From the cell containing the given text, extract its center point as (X, Y) coordinate. 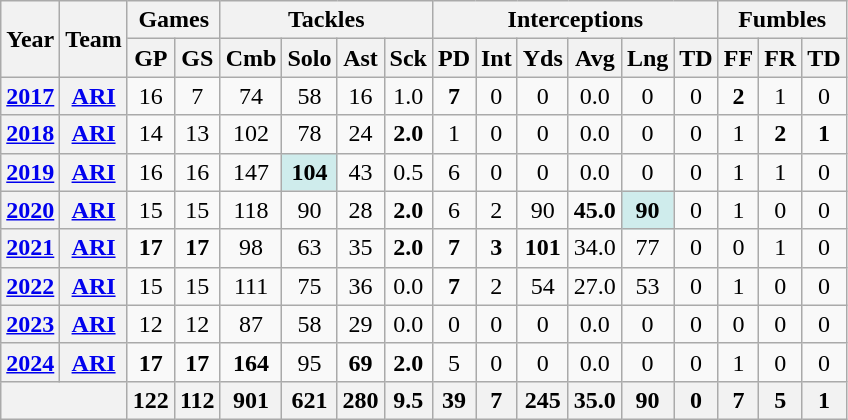
Solo (310, 58)
0.5 (408, 172)
901 (251, 400)
Avg (594, 58)
2024 (30, 362)
280 (360, 400)
9.5 (408, 400)
98 (251, 248)
53 (647, 286)
29 (360, 324)
PD (454, 58)
245 (542, 400)
63 (310, 248)
2023 (30, 324)
101 (542, 248)
34.0 (594, 248)
2017 (30, 96)
54 (542, 286)
112 (197, 400)
102 (251, 134)
1.0 (408, 96)
Interceptions (575, 20)
87 (251, 324)
Team (94, 39)
GS (197, 58)
111 (251, 286)
2021 (30, 248)
2019 (30, 172)
24 (360, 134)
69 (360, 362)
104 (310, 172)
621 (310, 400)
2018 (30, 134)
2022 (30, 286)
Tackles (326, 20)
78 (310, 134)
75 (310, 286)
2020 (30, 210)
77 (647, 248)
Fumbles (782, 20)
Ast (360, 58)
43 (360, 172)
Sck (408, 58)
Lng (647, 58)
FF (738, 58)
14 (150, 134)
122 (150, 400)
39 (454, 400)
Year (30, 39)
45.0 (594, 210)
28 (360, 210)
95 (310, 362)
118 (251, 210)
Games (174, 20)
36 (360, 286)
35.0 (594, 400)
147 (251, 172)
13 (197, 134)
FR (780, 58)
Int (497, 58)
74 (251, 96)
Yds (542, 58)
27.0 (594, 286)
Cmb (251, 58)
GP (150, 58)
3 (497, 248)
164 (251, 362)
35 (360, 248)
